Extract the [X, Y] coordinate from the center of the cell holding the provided text.  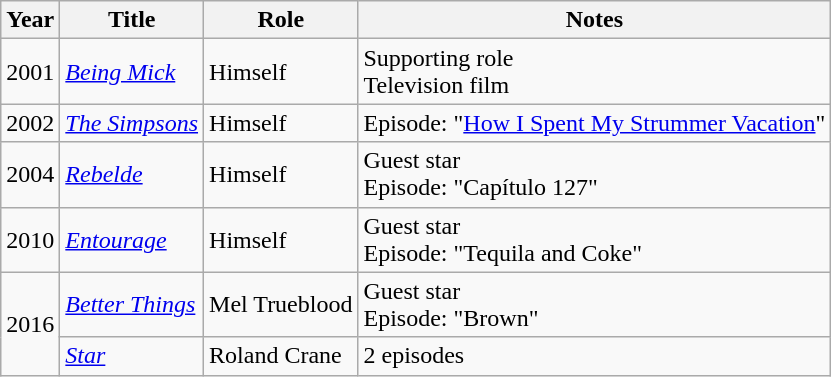
Notes [594, 20]
Entourage [132, 240]
Episode: "How I Spent My Strummer Vacation" [594, 123]
Year [30, 20]
Being Mick [132, 72]
Guest starEpisode: "Capítulo 127" [594, 174]
Supporting roleTelevision film [594, 72]
Mel Trueblood [281, 304]
Roland Crane [281, 356]
Guest starEpisode: "Brown" [594, 304]
Title [132, 20]
The Simpsons [132, 123]
Guest starEpisode: "Tequila and Coke" [594, 240]
Role [281, 20]
2004 [30, 174]
Star [132, 356]
2 episodes [594, 356]
2010 [30, 240]
2016 [30, 324]
2001 [30, 72]
2002 [30, 123]
Better Things [132, 304]
Rebelde [132, 174]
